Return [X, Y] of the center of cell containing provided text 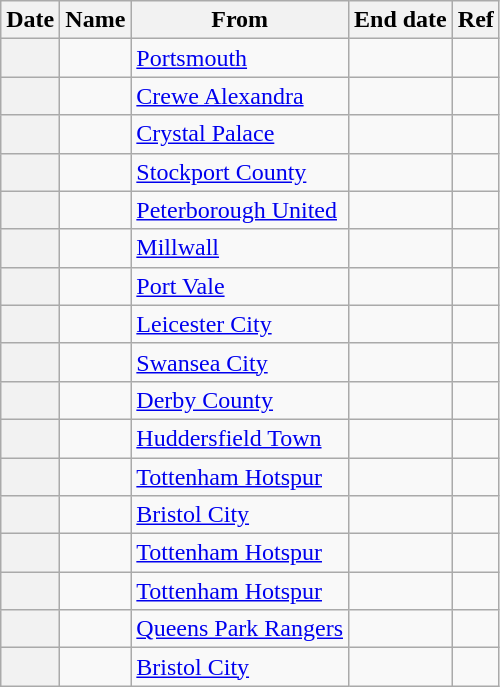
Date [30, 20]
Ref [476, 20]
Peterborough United [240, 210]
Portsmouth [240, 58]
Name [96, 20]
Leicester City [240, 324]
Swansea City [240, 362]
Stockport County [240, 172]
From [240, 20]
Derby County [240, 400]
Port Vale [240, 286]
End date [401, 20]
Queens Park Rangers [240, 629]
Crewe Alexandra [240, 96]
Millwall [240, 248]
Crystal Palace [240, 134]
Huddersfield Town [240, 438]
